For the text-containing cell, return its midpoint in [x, y] coordinate format. 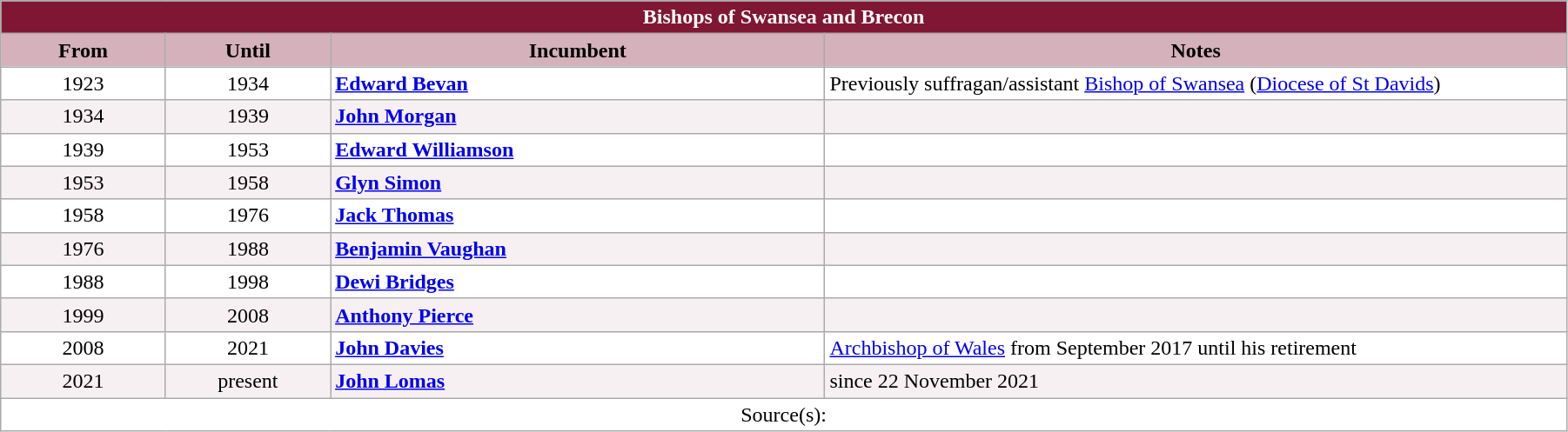
Glyn Simon [578, 183]
John Davies [578, 348]
1999 [84, 315]
1923 [84, 83]
Until [247, 50]
Benjamin Vaughan [578, 249]
since 22 November 2021 [1196, 381]
Anthony Pierce [578, 315]
Jack Thomas [578, 216]
From [84, 50]
Bishops of Swansea and Brecon [784, 17]
Incumbent [578, 50]
Edward Bevan [578, 83]
John Lomas [578, 381]
Source(s): [784, 415]
Archbishop of Wales from September 2017 until his retirement [1196, 348]
Previously suffragan/assistant Bishop of Swansea (Diocese of St Davids) [1196, 83]
Edward Williamson [578, 150]
present [247, 381]
Dewi Bridges [578, 282]
1998 [247, 282]
John Morgan [578, 116]
Notes [1196, 50]
